Provide the [x, y] coordinate of the cell's center where the given text is located.  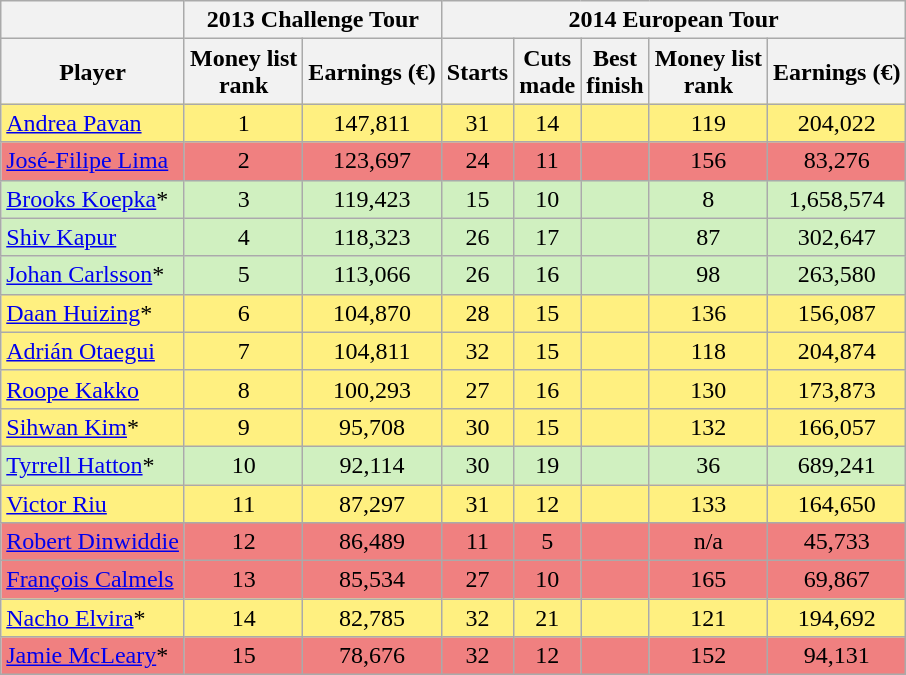
69,867 [837, 580]
173,873 [837, 389]
78,676 [372, 656]
Bestfinish [615, 72]
263,580 [837, 275]
165 [708, 580]
2013 Challenge Tour [312, 20]
1,658,574 [837, 199]
113,066 [372, 275]
Andrea Pavan [93, 123]
24 [477, 161]
Brooks Koepka* [93, 199]
132 [708, 427]
Johan Carlsson* [93, 275]
6 [243, 313]
92,114 [372, 465]
104,811 [372, 351]
204,022 [837, 123]
Nacho Elvira* [93, 618]
118 [708, 351]
19 [548, 465]
José-Filipe Lima [93, 161]
194,692 [837, 618]
Robert Dinwiddie [93, 542]
3 [243, 199]
118,323 [372, 237]
Player [93, 72]
156,087 [837, 313]
98 [708, 275]
123,697 [372, 161]
45,733 [837, 542]
Cutsmade [548, 72]
Shiv Kapur [93, 237]
2 [243, 161]
Tyrrell Hatton* [93, 465]
94,131 [837, 656]
Daan Huizing* [93, 313]
n/a [708, 542]
17 [548, 237]
156 [708, 161]
136 [708, 313]
152 [708, 656]
83,276 [837, 161]
Starts [477, 72]
13 [243, 580]
85,534 [372, 580]
1 [243, 123]
Adrián Otaegui [93, 351]
9 [243, 427]
Sihwan Kim* [93, 427]
119,423 [372, 199]
Jamie McLeary* [93, 656]
166,057 [837, 427]
133 [708, 503]
François Calmels [93, 580]
82,785 [372, 618]
7 [243, 351]
104,870 [372, 313]
28 [477, 313]
689,241 [837, 465]
36 [708, 465]
87 [708, 237]
2014 European Tour [674, 20]
147,811 [372, 123]
21 [548, 618]
204,874 [837, 351]
Roope Kakko [93, 389]
100,293 [372, 389]
302,647 [837, 237]
164,650 [837, 503]
Victor Riu [93, 503]
130 [708, 389]
86,489 [372, 542]
119 [708, 123]
121 [708, 618]
95,708 [372, 427]
87,297 [372, 503]
4 [243, 237]
